Extract the (x, y) coordinate from the center of the cell holding the provided text.  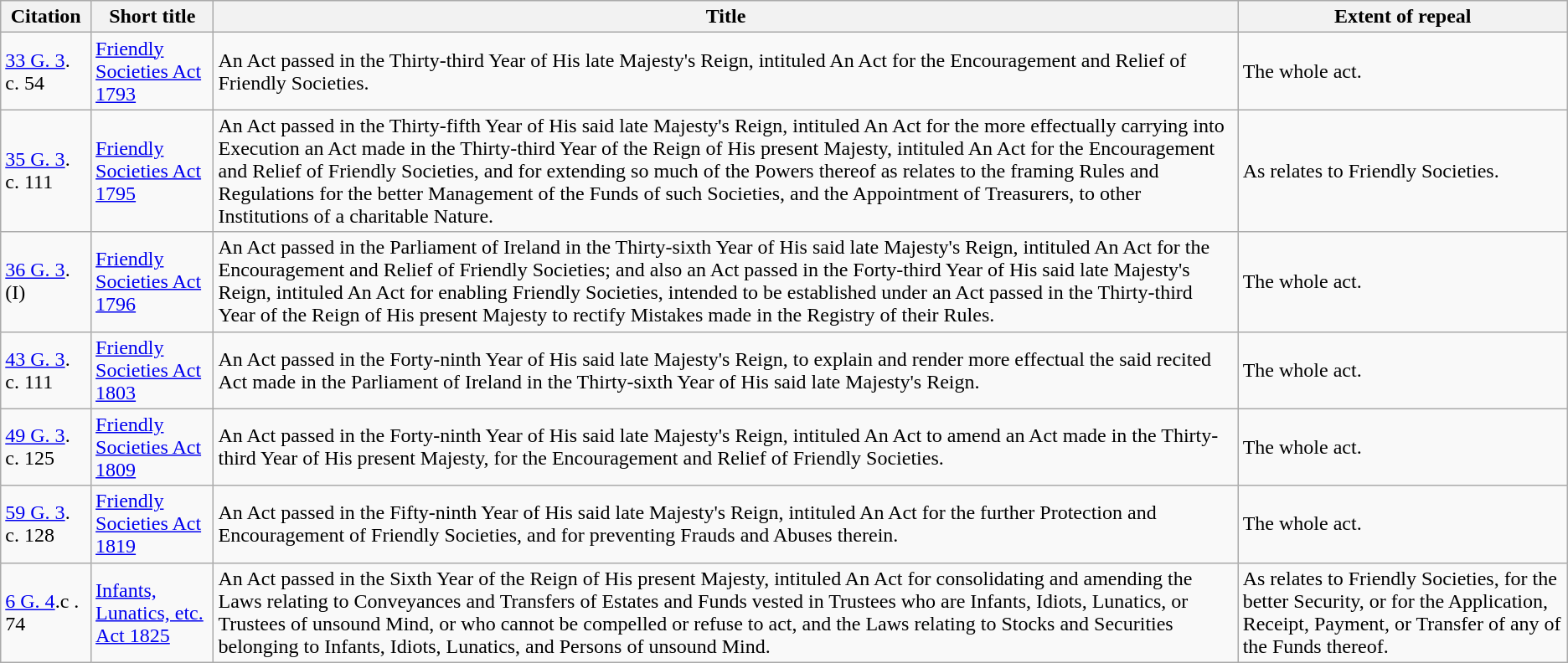
Extent of repeal (1402, 17)
Friendly Societies Act 1796 (152, 281)
35 G. 3. c. 111 (46, 171)
An Act passed in the Thirty-third Year of His late Majesty's Reign, intituled An Act for the Encouragement and Relief of Friendly Societies. (725, 71)
49 G. 3. c. 125 (46, 447)
Title (725, 17)
Friendly Societies Act 1803 (152, 370)
Friendly Societies Act 1819 (152, 524)
Short title (152, 17)
Friendly Societies Act 1809 (152, 447)
36 G. 3. (I) (46, 281)
33 G. 3. c. 54 (46, 71)
Infants, Lunatics, etc. Act 1825 (152, 613)
Citation (46, 17)
59 G. 3. c. 128 (46, 524)
As relates to Friendly Societies. (1402, 171)
Friendly Societies Act 1795 (152, 171)
Friendly Societies Act 1793 (152, 71)
6 G. 4.c . 74 (46, 613)
As relates to Friendly Societies, for the better Security, or for the Application, Receipt, Payment, or Transfer of any of the Funds thereof. (1402, 613)
43 G. 3. c. 111 (46, 370)
